Scan for the cell matching the given text and deliver its [x, y] coordinate at center. 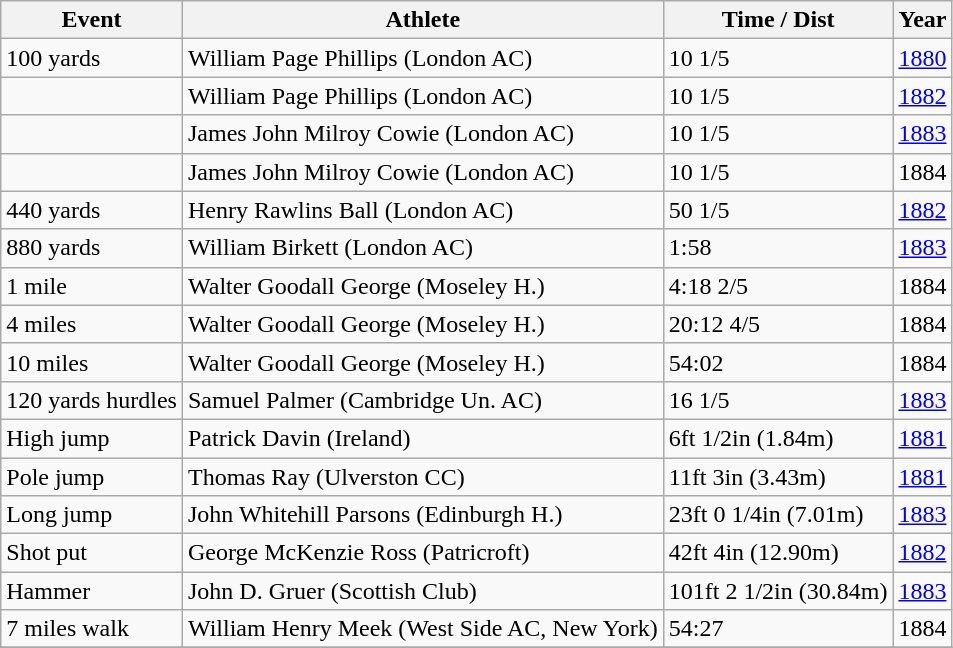
54:02 [778, 362]
4 miles [92, 324]
William Birkett (London AC) [422, 248]
John Whitehill Parsons (Edinburgh H.) [422, 515]
6ft 1/2in (1.84m) [778, 438]
Pole jump [92, 477]
Year [922, 20]
1:58 [778, 248]
Samuel Palmer (Cambridge Un. AC) [422, 400]
54:27 [778, 629]
High jump [92, 438]
880 yards [92, 248]
440 yards [92, 210]
20:12 4/5 [778, 324]
16 1/5 [778, 400]
100 yards [92, 58]
11ft 3in (3.43m) [778, 477]
4:18 2/5 [778, 286]
42ft 4in (12.90m) [778, 553]
1 mile [92, 286]
Event [92, 20]
7 miles walk [92, 629]
120 yards hurdles [92, 400]
10 miles [92, 362]
Long jump [92, 515]
1880 [922, 58]
Time / Dist [778, 20]
101ft 2 1/2in (30.84m) [778, 591]
23ft 0 1/4in (7.01m) [778, 515]
Patrick Davin (Ireland) [422, 438]
Henry Rawlins Ball (London AC) [422, 210]
George McKenzie Ross (Patricroft) [422, 553]
Thomas Ray (Ulverston CC) [422, 477]
Shot put [92, 553]
William Henry Meek (West Side AC, New York) [422, 629]
Athlete [422, 20]
John D. Gruer (Scottish Club) [422, 591]
Hammer [92, 591]
50 1/5 [778, 210]
